Return the (x, y) coordinate for the center point of the cell that contains the specified text.  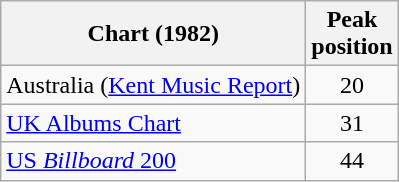
UK Albums Chart (154, 123)
Peakposition (352, 34)
31 (352, 123)
44 (352, 161)
20 (352, 85)
US Billboard 200 (154, 161)
Chart (1982) (154, 34)
Australia (Kent Music Report) (154, 85)
